Detect which cell encompasses the target text, then output its (X, Y) center coordinate. 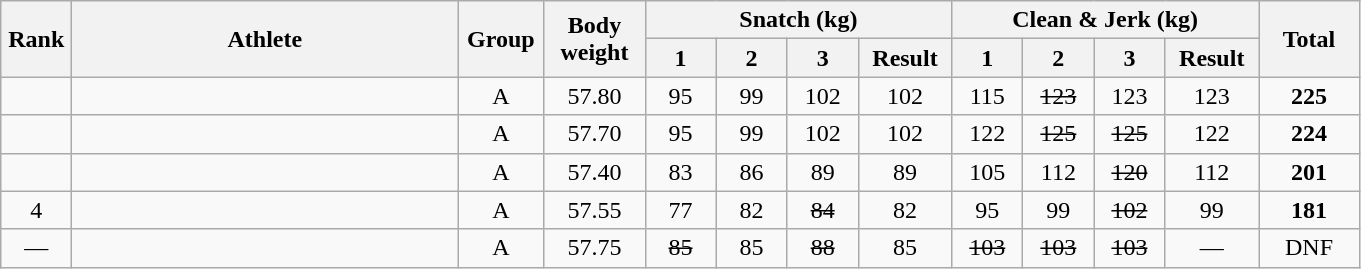
224 (1308, 134)
DNF (1308, 248)
Clean & Jerk (kg) (1106, 20)
57.55 (594, 210)
86 (752, 172)
181 (1308, 210)
84 (822, 210)
Athlete (265, 39)
57.75 (594, 248)
Group (501, 39)
115 (988, 96)
57.40 (594, 172)
83 (680, 172)
105 (988, 172)
57.70 (594, 134)
Total (1308, 39)
Rank (36, 39)
4 (36, 210)
Snatch (kg) (798, 20)
57.80 (594, 96)
225 (1308, 96)
120 (1130, 172)
77 (680, 210)
Body weight (594, 39)
201 (1308, 172)
88 (822, 248)
